Find where the given text appears and provide that cell's center as [X, Y] coordinate. 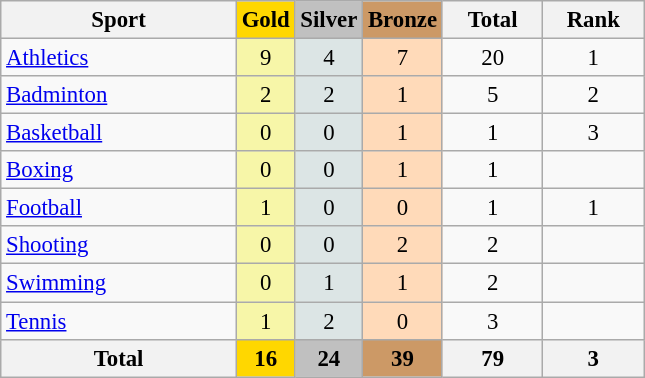
5 [492, 95]
Swimming [119, 283]
Gold [266, 20]
16 [266, 358]
Badminton [119, 95]
4 [329, 58]
Rank [594, 20]
Bronze [403, 20]
Shooting [119, 245]
20 [492, 58]
Basketball [119, 133]
7 [403, 58]
79 [492, 358]
Silver [329, 20]
Football [119, 208]
9 [266, 58]
Tennis [119, 321]
Boxing [119, 170]
24 [329, 358]
39 [403, 358]
Sport [119, 20]
Athletics [119, 58]
